Pinpoint the cell where the given text exists, returning its (x, y) midpoint coordinate. 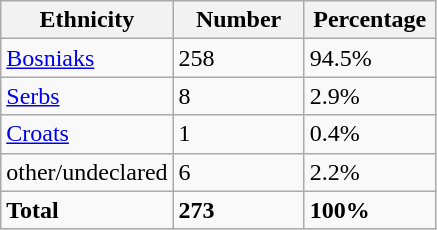
8 (238, 96)
2.2% (370, 172)
6 (238, 172)
258 (238, 58)
94.5% (370, 58)
Total (87, 210)
other/undeclared (87, 172)
100% (370, 210)
1 (238, 134)
0.4% (370, 134)
273 (238, 210)
Ethnicity (87, 20)
2.9% (370, 96)
Percentage (370, 20)
Bosniaks (87, 58)
Croats (87, 134)
Number (238, 20)
Serbs (87, 96)
